Return (X, Y) of the center of cell containing provided text 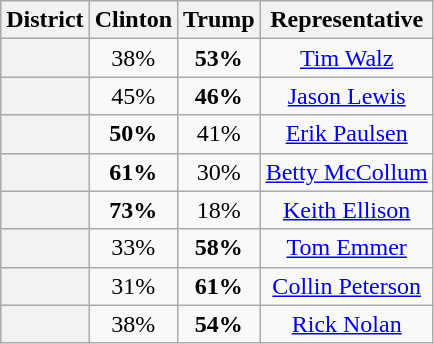
73% (133, 210)
Keith Ellison (346, 210)
Betty McCollum (346, 172)
45% (133, 96)
30% (220, 172)
Jason Lewis (346, 96)
Tim Walz (346, 58)
58% (220, 248)
33% (133, 248)
Erik Paulsen (346, 134)
31% (133, 286)
54% (220, 324)
50% (133, 134)
53% (220, 58)
Clinton (133, 20)
46% (220, 96)
Trump (220, 20)
Representative (346, 20)
41% (220, 134)
District (45, 20)
Collin Peterson (346, 286)
Tom Emmer (346, 248)
18% (220, 210)
Rick Nolan (346, 324)
